Locate the cell with the specified text and output its (X, Y) center coordinate. 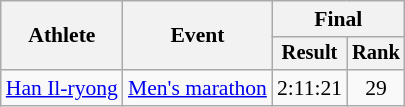
Rank (376, 54)
Athlete (62, 36)
Han Il-ryong (62, 88)
2:11:21 (310, 88)
Final (338, 19)
Result (310, 54)
29 (376, 88)
Event (198, 36)
Men's marathon (198, 88)
